Find where the given text appears and provide that cell's center as [X, Y] coordinate. 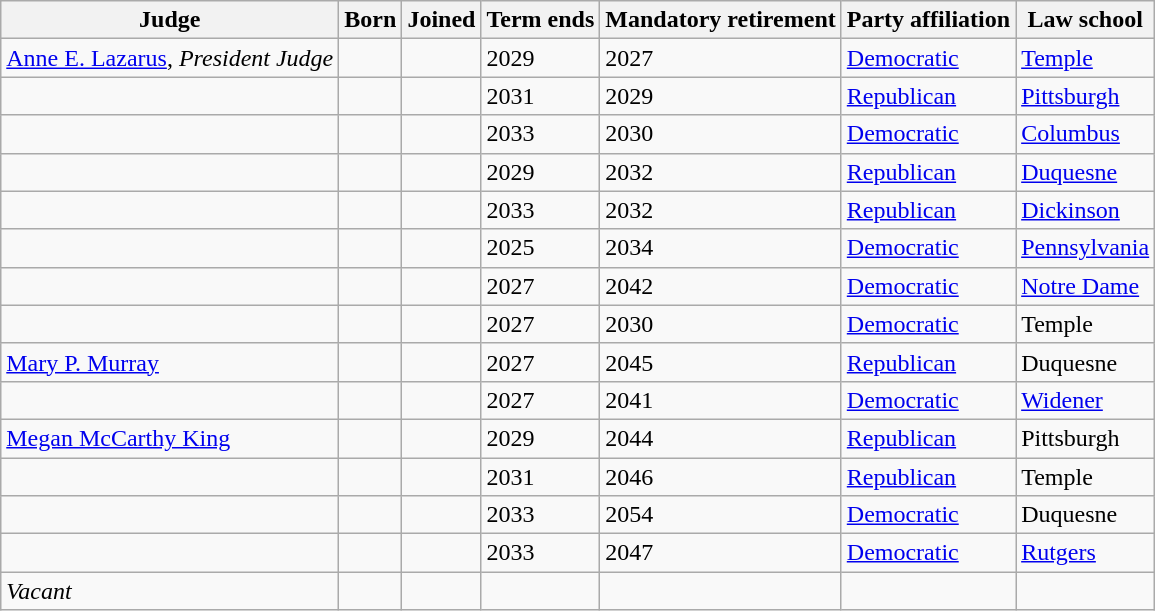
Notre Dame [1086, 286]
Joined [442, 20]
Term ends [540, 20]
2047 [720, 553]
2025 [540, 248]
Rutgers [1086, 553]
Mary P. Murray [170, 362]
2034 [720, 248]
2041 [720, 400]
2045 [720, 362]
Judge [170, 20]
Dickinson [1086, 210]
Columbus [1086, 134]
Megan McCarthy King [170, 438]
Mandatory retirement [720, 20]
Widener [1086, 400]
Born [370, 20]
Anne E. Lazarus, President Judge [170, 58]
2046 [720, 477]
Law school [1086, 20]
Vacant [170, 591]
2054 [720, 515]
Party affiliation [928, 20]
2042 [720, 286]
2044 [720, 438]
Pennsylvania [1086, 248]
